Determine the [X, Y] coordinate at the center of the cell enclosing the given text.  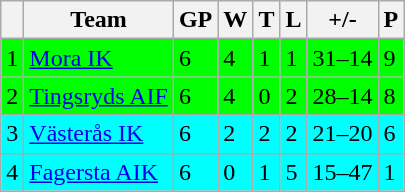
21–20 [342, 134]
28–14 [342, 96]
L [294, 20]
GP [195, 20]
P [391, 20]
+/- [342, 20]
15–47 [342, 172]
8 [391, 96]
Team [99, 20]
Mora IK [99, 58]
9 [391, 58]
5 [294, 172]
W [236, 20]
Fagersta AIK [99, 172]
31–14 [342, 58]
Västerås IK [99, 134]
3 [12, 134]
Tingsryds AIF [99, 96]
T [266, 20]
